Determine the [X, Y] coordinate at the center of the cell enclosing the given text.  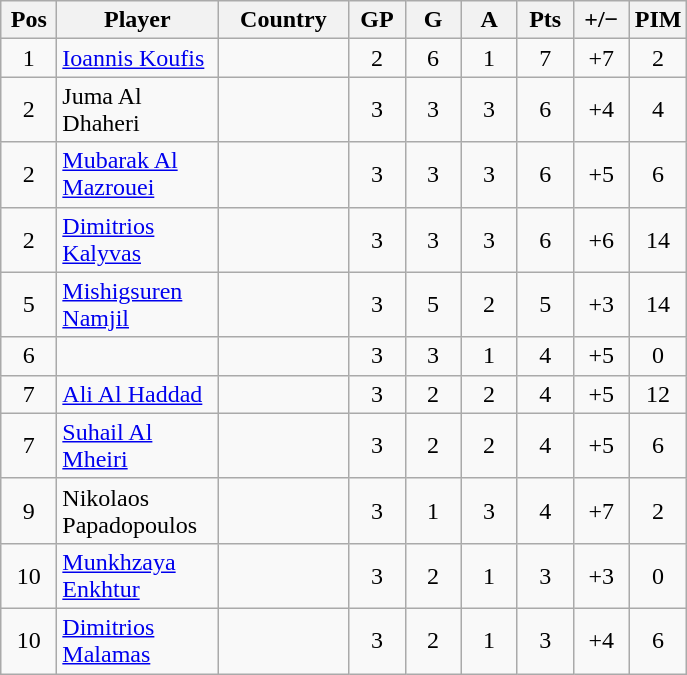
Country [284, 20]
Ali Al Haddad [138, 394]
Ioannis Koufis [138, 58]
GP [377, 20]
Suhail Al Mheiri [138, 446]
Mubarak Al Mazrouei [138, 174]
Nikolaos Papadopoulos [138, 510]
Dimitrios Malamas [138, 640]
A [489, 20]
+/− [601, 20]
Mishigsuren Namjil [138, 304]
Pos [29, 20]
Pts [545, 20]
Juma Al Dhaheri [138, 110]
Dimitrios Kalyvas [138, 240]
PIM [658, 20]
Munkhzaya Enkhtur [138, 576]
12 [658, 394]
+6 [601, 240]
Player [138, 20]
G [433, 20]
9 [29, 510]
